Capture the cell that displays the provided text and extract its (X, Y) central coordinate. 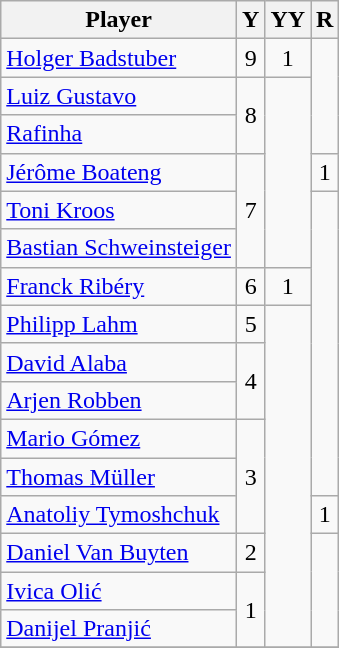
Luiz Gustavo (119, 96)
YY (288, 20)
Philipp Lahm (119, 324)
Mario Gómez (119, 438)
Anatoliy Tymoshchuk (119, 515)
Thomas Müller (119, 477)
Toni Kroos (119, 210)
Arjen Robben (119, 400)
3 (250, 476)
R (325, 20)
Franck Ribéry (119, 286)
Y (250, 20)
Bastian Schweinsteiger (119, 248)
9 (250, 58)
2 (250, 553)
8 (250, 115)
5 (250, 324)
Ivica Olić (119, 591)
4 (250, 381)
6 (250, 286)
7 (250, 210)
Player (119, 20)
Holger Badstuber (119, 58)
Rafinha (119, 134)
Danijel Pranjić (119, 629)
Daniel Van Buyten (119, 553)
Jérôme Boateng (119, 172)
David Alaba (119, 362)
